Return the (x, y) coordinate for the center point of the cell that contains the specified text.  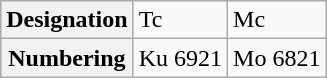
Mo 6821 (277, 58)
Mc (277, 20)
Numbering (67, 58)
Tc (180, 20)
Ku 6921 (180, 58)
Designation (67, 20)
